Output the [x, y] coordinate of the center of the cell containing the given text.  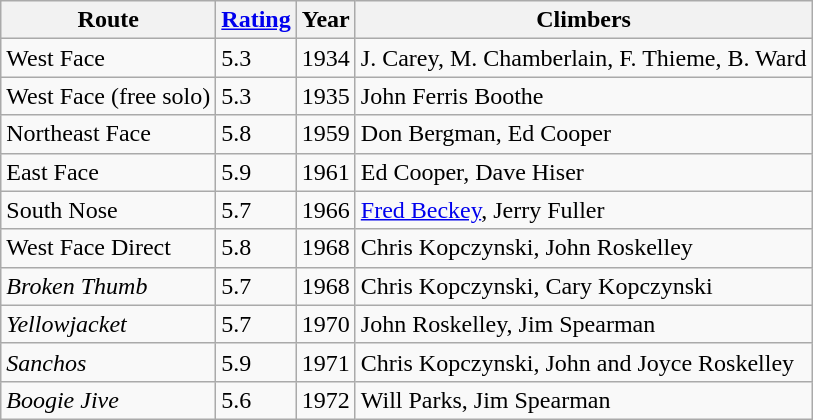
Boogie Jive [108, 400]
1935 [326, 96]
Route [108, 20]
1961 [326, 172]
5.6 [256, 400]
Broken Thumb [108, 286]
Don Bergman, Ed Cooper [584, 134]
West Face Direct [108, 248]
South Nose [108, 210]
Yellowjacket [108, 324]
West Face (free solo) [108, 96]
J. Carey, M. Chamberlain, F. Thieme, B. Ward [584, 58]
1934 [326, 58]
1972 [326, 400]
1966 [326, 210]
1959 [326, 134]
John Roskelley, Jim Spearman [584, 324]
Chris Kopczynski, Cary Kopczynski [584, 286]
Will Parks, Jim Spearman [584, 400]
Sanchos [108, 362]
Year [326, 20]
Chris Kopczynski, John and Joyce Roskelley [584, 362]
1971 [326, 362]
Climbers [584, 20]
East Face [108, 172]
Rating [256, 20]
Chris Kopczynski, John Roskelley [584, 248]
Northeast Face [108, 134]
Fred Beckey, Jerry Fuller [584, 210]
West Face [108, 58]
John Ferris Boothe [584, 96]
Ed Cooper, Dave Hiser [584, 172]
1970 [326, 324]
